Return the [x, y] coordinate for the center point of the cell that contains the specified text.  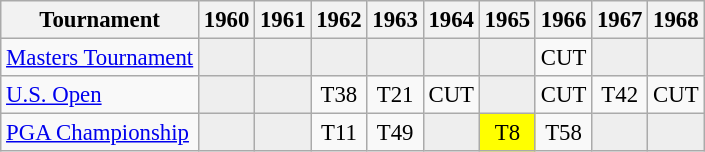
Masters Tournament [100, 58]
T21 [395, 95]
1968 [676, 20]
1960 [227, 20]
1966 [563, 20]
T49 [395, 133]
1963 [395, 20]
PGA Championship [100, 133]
1965 [507, 20]
Tournament [100, 20]
1961 [283, 20]
1967 [620, 20]
T58 [563, 133]
T38 [339, 95]
U.S. Open [100, 95]
1964 [451, 20]
T42 [620, 95]
T8 [507, 133]
T11 [339, 133]
1962 [339, 20]
